Detect which cell encompasses the target text, then output its (x, y) center coordinate. 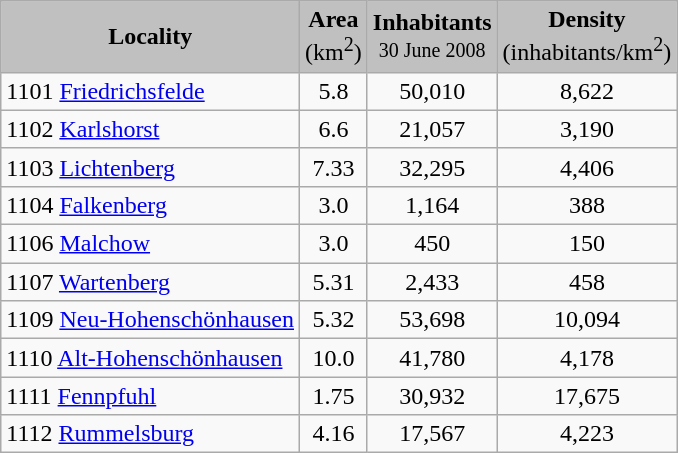
30,932 (432, 396)
2,433 (432, 282)
3,190 (587, 129)
Inhabitants30 June 2008 (432, 37)
1101 Friedrichsfelde (150, 91)
1.75 (334, 396)
1104 Falkenberg (150, 205)
17,567 (432, 434)
21,057 (432, 129)
10,094 (587, 320)
1107 Wartenberg (150, 282)
6.6 (334, 129)
1102 Karlshorst (150, 129)
5.32 (334, 320)
Locality (150, 37)
458 (587, 282)
1109 Neu-Hohenschönhausen (150, 320)
10.0 (334, 358)
41,780 (432, 358)
50,010 (432, 91)
5.31 (334, 282)
Density(inhabitants/km2) (587, 37)
4,406 (587, 167)
1111 Fennpfuhl (150, 396)
Area (km2) (334, 37)
4.16 (334, 434)
1103 Lichtenberg (150, 167)
5.8 (334, 91)
7.33 (334, 167)
450 (432, 244)
1110 Alt-Hohenschönhausen (150, 358)
32,295 (432, 167)
4,178 (587, 358)
150 (587, 244)
1,164 (432, 205)
53,698 (432, 320)
1112 Rummelsburg (150, 434)
1106 Malchow (150, 244)
388 (587, 205)
17,675 (587, 396)
8,622 (587, 91)
4,223 (587, 434)
